Return the (x, y) coordinate for the center point of the cell that contains the specified text.  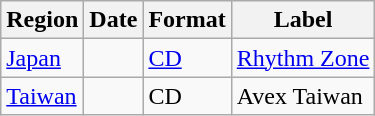
Label (303, 20)
Japan (42, 58)
Avex Taiwan (303, 96)
Rhythm Zone (303, 58)
Region (42, 20)
Format (187, 20)
Date (114, 20)
Taiwan (42, 96)
